Extract the [x, y] coordinate from the center of the cell holding the provided text.  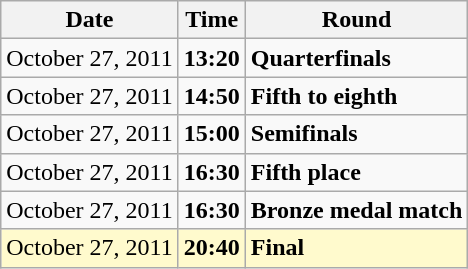
Bronze medal match [356, 210]
Date [90, 20]
20:40 [212, 248]
Quarterfinals [356, 58]
Final [356, 248]
Time [212, 20]
14:50 [212, 96]
Fifth to eighth [356, 96]
15:00 [212, 134]
Round [356, 20]
13:20 [212, 58]
Semifinals [356, 134]
Fifth place [356, 172]
